Find where the given text appears and provide that cell's center as [X, Y] coordinate. 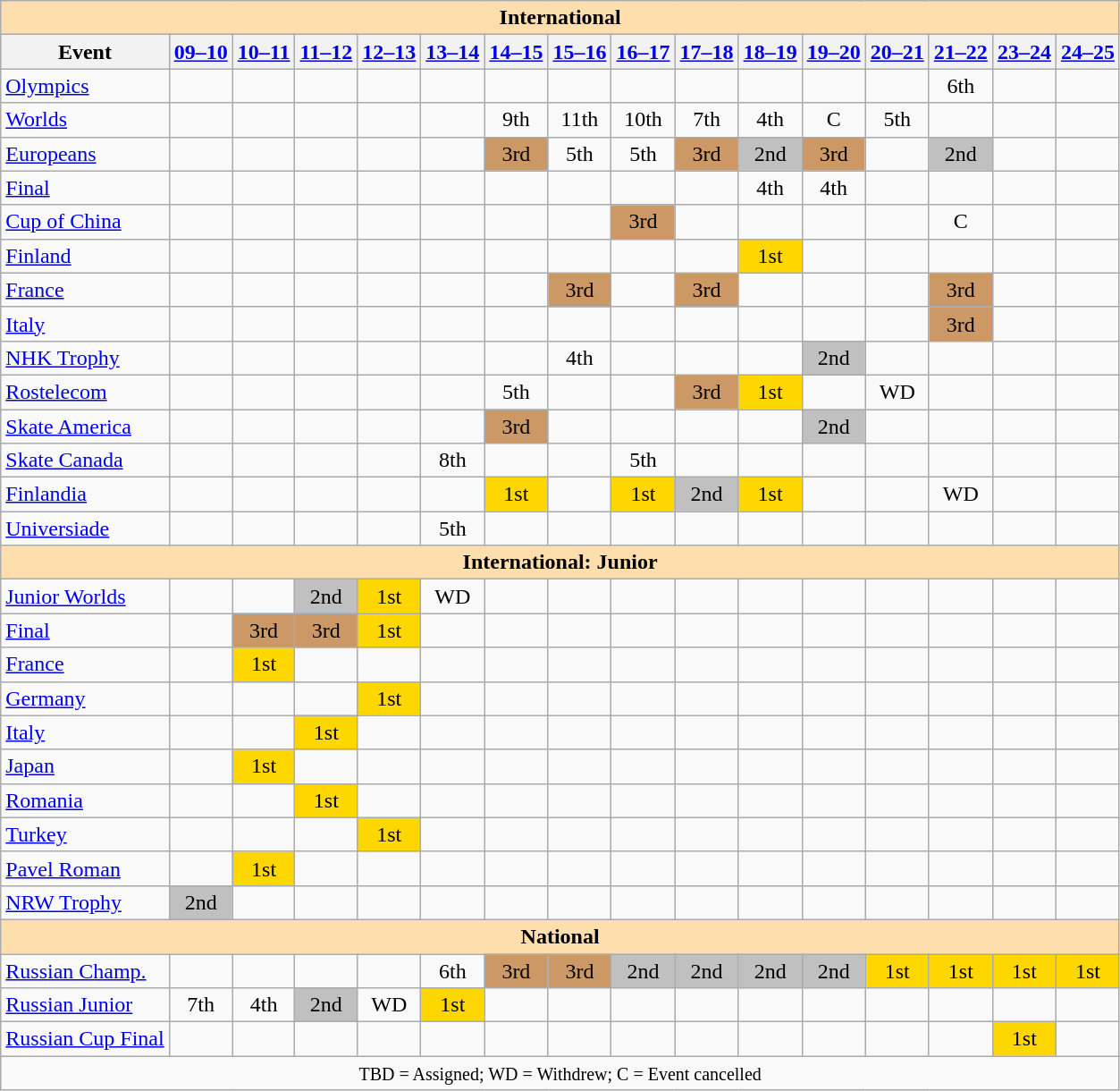
11–12 [326, 52]
NRW Trophy [85, 902]
Russian Junior [85, 1005]
NHK Trophy [85, 358]
Japan [85, 766]
International: Junior [560, 562]
24–25 [1087, 52]
10th [644, 120]
21–22 [960, 52]
13–14 [452, 52]
10–11 [264, 52]
Universiade [85, 529]
19–20 [833, 52]
Russian Champ. [85, 970]
International [560, 18]
National [560, 936]
9th [517, 120]
Skate Canada [85, 461]
Pavel Roman [85, 868]
Rostelecom [85, 392]
Germany [85, 698]
Finland [85, 256]
15–16 [579, 52]
Romania [85, 800]
Event [85, 52]
Cup of China [85, 222]
Skate America [85, 427]
TBD = Assigned; WD = Withdrew; C = Event cancelled [560, 1073]
Worlds [85, 120]
18–19 [771, 52]
Turkey [85, 834]
Junior Worlds [85, 596]
Olympics [85, 86]
16–17 [644, 52]
14–15 [517, 52]
8th [452, 461]
11th [579, 120]
17–18 [706, 52]
09–10 [200, 52]
Russian Cup Final [85, 1039]
23–24 [1024, 52]
Europeans [85, 154]
Finlandia [85, 495]
20–21 [897, 52]
12–13 [390, 52]
